For the text-containing cell, return its midpoint in [X, Y] coordinate format. 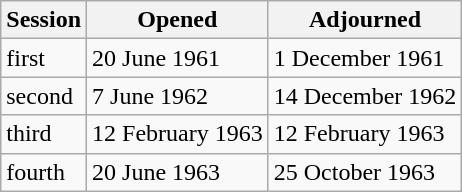
20 June 1961 [178, 58]
first [44, 58]
third [44, 134]
20 June 1963 [178, 172]
Opened [178, 20]
Session [44, 20]
second [44, 96]
14 December 1962 [365, 96]
25 October 1963 [365, 172]
1 December 1961 [365, 58]
fourth [44, 172]
7 June 1962 [178, 96]
Adjourned [365, 20]
